Return (x, y) of the center of cell containing provided text 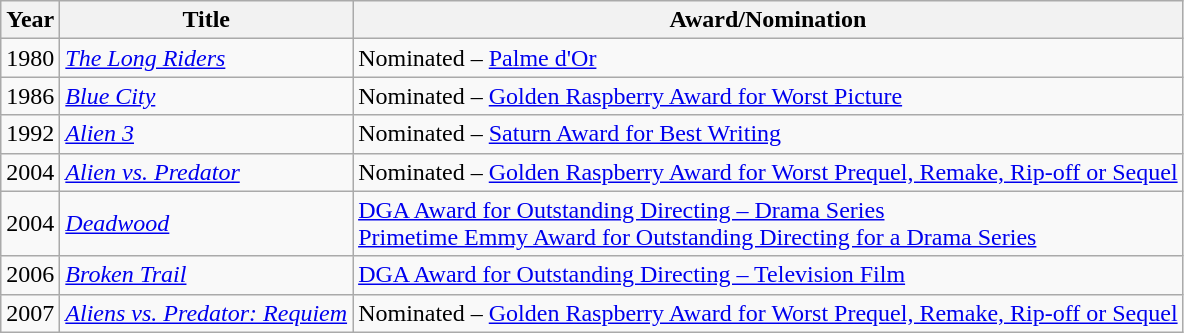
1986 (30, 96)
Award/Nomination (768, 20)
Alien 3 (206, 134)
DGA Award for Outstanding Directing – Drama SeriesPrimetime Emmy Award for Outstanding Directing for a Drama Series (768, 224)
Blue City (206, 96)
The Long Riders (206, 58)
Nominated – Golden Raspberry Award for Worst Picture (768, 96)
2006 (30, 275)
Nominated – Palme d'Or (768, 58)
Alien vs. Predator (206, 172)
Title (206, 20)
1980 (30, 58)
2007 (30, 313)
Nominated – Saturn Award for Best Writing (768, 134)
DGA Award for Outstanding Directing – Television Film (768, 275)
Deadwood (206, 224)
Year (30, 20)
1992 (30, 134)
Aliens vs. Predator: Requiem (206, 313)
Broken Trail (206, 275)
